From the cell containing the given text, extract its center point as [X, Y] coordinate. 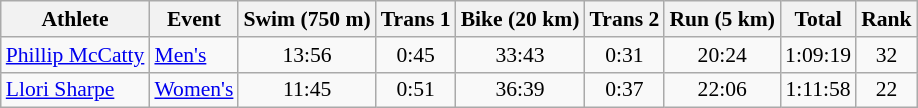
36:39 [520, 90]
Event [194, 19]
Trans 2 [624, 19]
1:11:58 [818, 90]
11:45 [306, 90]
0:51 [416, 90]
Swim (750 m) [306, 19]
Phillip McCatty [76, 55]
32 [886, 55]
Trans 1 [416, 19]
0:31 [624, 55]
Women's [194, 90]
Bike (20 km) [520, 19]
13:56 [306, 55]
Total [818, 19]
0:37 [624, 90]
Run (5 km) [722, 19]
22:06 [722, 90]
20:24 [722, 55]
0:45 [416, 55]
Athlete [76, 19]
33:43 [520, 55]
Llori Sharpe [76, 90]
Men's [194, 55]
1:09:19 [818, 55]
Rank [886, 19]
22 [886, 90]
